Scan for the cell matching the given text and deliver its [X, Y] coordinate at center. 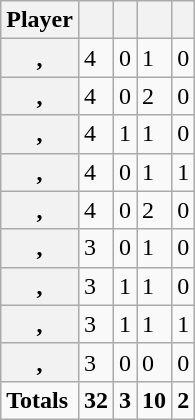
10 [154, 400]
32 [96, 400]
Totals [40, 400]
Player [40, 20]
